Detect which cell encompasses the target text, then output its [X, Y] center coordinate. 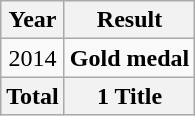
Year [33, 20]
Gold medal [129, 58]
Result [129, 20]
1 Title [129, 96]
Total [33, 96]
2014 [33, 58]
